For the text-containing cell, return its midpoint in [X, Y] coordinate format. 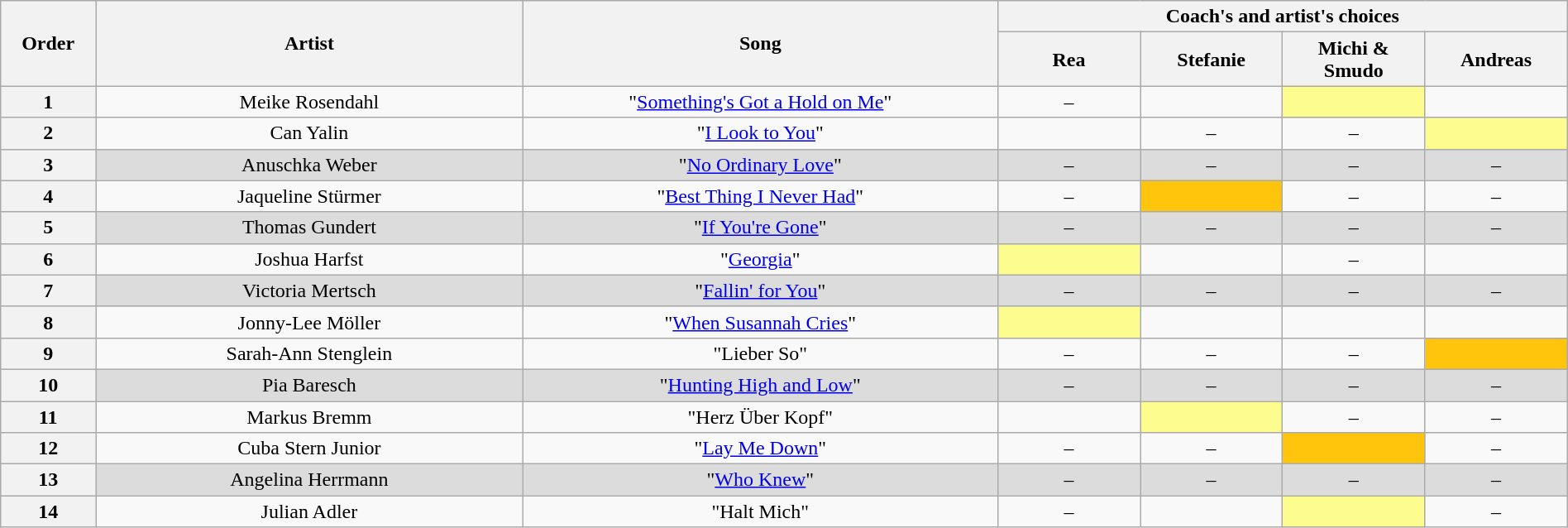
Julian Adler [309, 511]
"Hunting High and Low" [760, 385]
9 [48, 353]
Meike Rosendahl [309, 102]
12 [48, 449]
"When Susannah Cries" [760, 322]
Song [760, 43]
7 [48, 290]
Thomas Gundert [309, 228]
Cuba Stern Junior [309, 449]
"Halt Mich" [760, 511]
Angelina Herrmann [309, 480]
Order [48, 43]
"No Ordinary Love" [760, 165]
"Lieber So" [760, 353]
10 [48, 385]
"Something's Got a Hold on Me" [760, 102]
"Who Knew" [760, 480]
Stefanie [1212, 60]
Pia Baresch [309, 385]
Joshua Harfst [309, 259]
Anuschka Weber [309, 165]
14 [48, 511]
"Herz Über Kopf" [760, 416]
"If You're Gone" [760, 228]
Jaqueline Stürmer [309, 196]
1 [48, 102]
11 [48, 416]
Artist [309, 43]
Coach's and artist's choices [1282, 17]
Sarah-Ann Stenglein [309, 353]
Rea [1068, 60]
Michi & Smudo [1354, 60]
6 [48, 259]
8 [48, 322]
"I Look to You" [760, 133]
Andreas [1496, 60]
"Fallin' for You" [760, 290]
"Lay Me Down" [760, 449]
Jonny-Lee Möller [309, 322]
"Georgia" [760, 259]
Markus Bremm [309, 416]
2 [48, 133]
"Best Thing I Never Had" [760, 196]
4 [48, 196]
5 [48, 228]
Can Yalin [309, 133]
13 [48, 480]
3 [48, 165]
Victoria Mertsch [309, 290]
